From the cell containing the given text, extract its center point as (X, Y) coordinate. 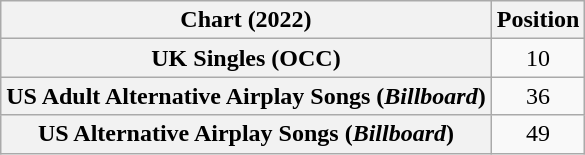
36 (538, 96)
US Alternative Airplay Songs (Billboard) (246, 134)
Position (538, 20)
49 (538, 134)
UK Singles (OCC) (246, 58)
Chart (2022) (246, 20)
US Adult Alternative Airplay Songs (Billboard) (246, 96)
10 (538, 58)
